Return (x, y) of the center of cell containing provided text 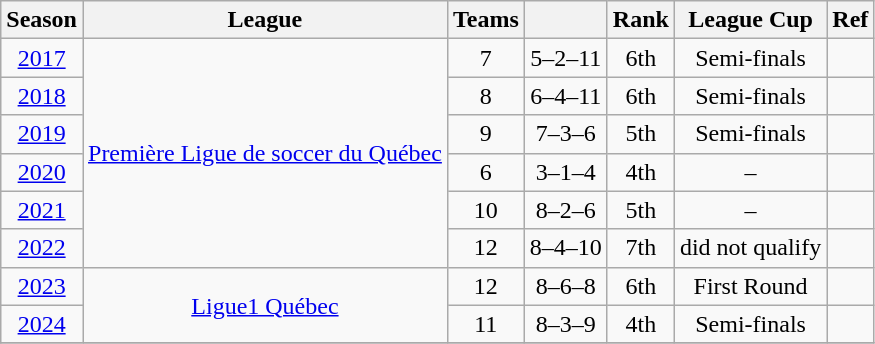
2021 (42, 210)
2017 (42, 58)
8–4–10 (566, 248)
11 (486, 324)
8–3–9 (566, 324)
5–2–11 (566, 58)
League Cup (750, 20)
2018 (42, 96)
7th (640, 248)
Ref (850, 20)
3–1–4 (566, 172)
2020 (42, 172)
Première Ligue de soccer du Québec (264, 153)
Ligue1 Québec (264, 305)
2023 (42, 286)
8 (486, 96)
8–6–8 (566, 286)
10 (486, 210)
did not qualify (750, 248)
6–4–11 (566, 96)
2024 (42, 324)
League (264, 20)
Rank (640, 20)
7 (486, 58)
6 (486, 172)
First Round (750, 286)
7–3–6 (566, 134)
Teams (486, 20)
9 (486, 134)
8–2–6 (566, 210)
Season (42, 20)
2019 (42, 134)
2022 (42, 248)
